Find where the given text appears and provide that cell's center as (X, Y) coordinate. 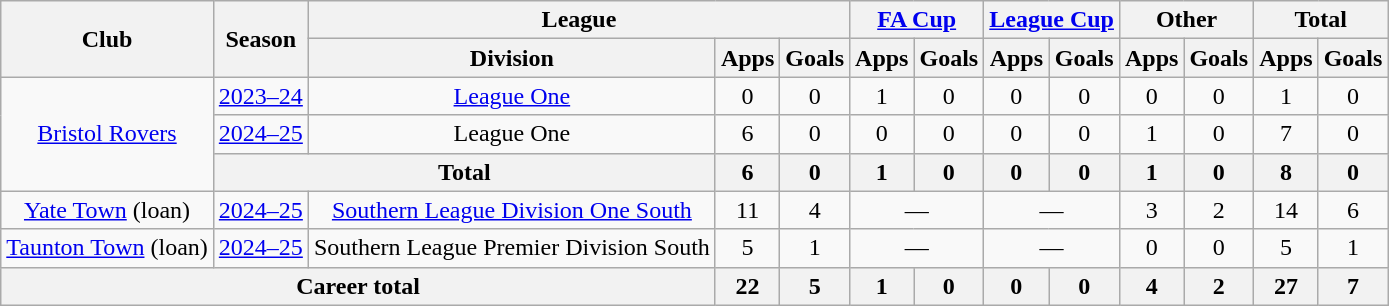
11 (747, 210)
League (578, 20)
Club (108, 39)
FA Cup (917, 20)
Taunton Town (loan) (108, 248)
Southern League Division One South (512, 210)
League Cup (1052, 20)
Other (1186, 20)
Southern League Premier Division South (512, 248)
Bristol Rovers (108, 134)
8 (1286, 172)
Division (512, 58)
Yate Town (loan) (108, 210)
3 (1151, 210)
Season (260, 39)
14 (1286, 210)
2023–24 (260, 96)
Career total (358, 286)
27 (1286, 286)
22 (747, 286)
